For the text-containing cell, return its midpoint in [X, Y] coordinate format. 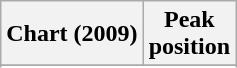
Peakposition [189, 34]
Chart (2009) [72, 34]
